Search for the cell housing the specified text and yield its (X, Y) center coordinate. 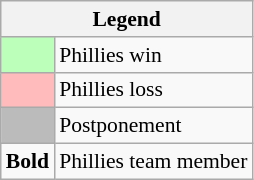
Phillies win (153, 55)
Phillies team member (153, 162)
Legend (127, 19)
Phillies loss (153, 90)
Bold (28, 162)
Postponement (153, 126)
